Find where the given text appears and provide that cell's center as (x, y) coordinate. 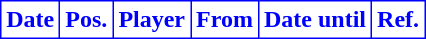
From (225, 20)
Date until (314, 20)
Ref. (398, 20)
Player (152, 20)
Pos. (86, 20)
Date (30, 20)
